Scan for the cell matching the given text and deliver its (X, Y) coordinate at center. 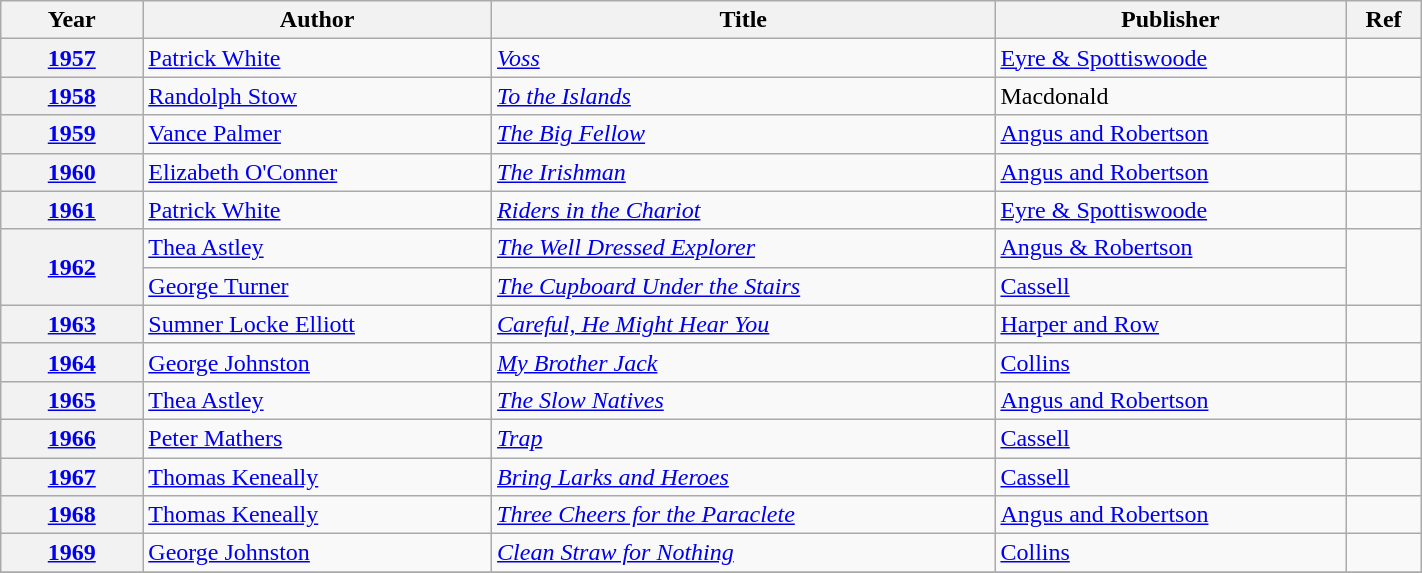
Bring Larks and Heroes (744, 477)
Trap (744, 438)
My Brother Jack (744, 362)
1963 (72, 324)
Elizabeth O'Conner (318, 172)
Author (318, 20)
Randolph Stow (318, 96)
1965 (72, 400)
1957 (72, 58)
Careful, He Might Hear You (744, 324)
1964 (72, 362)
George Turner (318, 286)
1968 (72, 515)
Sumner Locke Elliott (318, 324)
Title (744, 20)
Voss (744, 58)
1960 (72, 172)
To the Islands (744, 96)
The Irishman (744, 172)
Riders in the Chariot (744, 210)
1967 (72, 477)
The Cupboard Under the Stairs (744, 286)
Harper and Row (1170, 324)
Peter Mathers (318, 438)
Macdonald (1170, 96)
The Big Fellow (744, 134)
Three Cheers for the Paraclete (744, 515)
1969 (72, 553)
The Slow Natives (744, 400)
1958 (72, 96)
1961 (72, 210)
Vance Palmer (318, 134)
Ref (1384, 20)
Publisher (1170, 20)
Clean Straw for Nothing (744, 553)
1966 (72, 438)
Year (72, 20)
The Well Dressed Explorer (744, 248)
1962 (72, 267)
1959 (72, 134)
Angus & Robertson (1170, 248)
